From the cell containing the given text, extract its center point as (X, Y) coordinate. 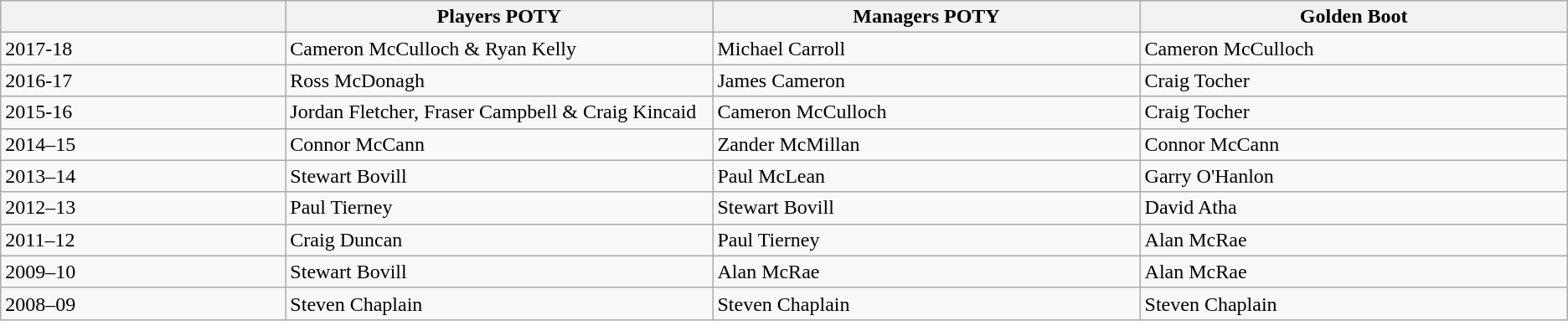
Zander McMillan (926, 144)
2012–13 (143, 208)
Jordan Fletcher, Fraser Campbell & Craig Kincaid (499, 112)
Players POTY (499, 17)
2014–15 (143, 144)
Paul McLean (926, 176)
Ross McDonagh (499, 80)
James Cameron (926, 80)
2016-17 (143, 80)
Cameron McCulloch & Ryan Kelly (499, 49)
2008–09 (143, 303)
2017-18 (143, 49)
Michael Carroll (926, 49)
2013–14 (143, 176)
Garry O'Hanlon (1354, 176)
David Atha (1354, 208)
Craig Duncan (499, 240)
Golden Boot (1354, 17)
2009–10 (143, 272)
2015-16 (143, 112)
Managers POTY (926, 17)
2011–12 (143, 240)
